Determine the (x, y) coordinate at the center of the cell enclosing the given text.  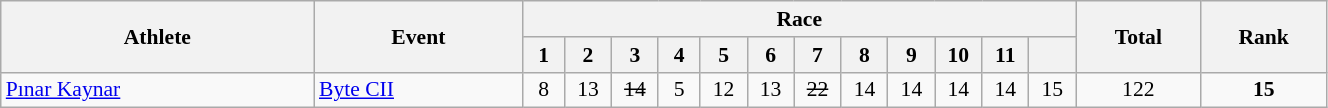
Pınar Kaynar (158, 90)
12 (724, 90)
Byte CII (418, 90)
Race (800, 19)
11 (1006, 55)
22 (818, 90)
1 (544, 55)
Total (1138, 36)
4 (679, 55)
10 (958, 55)
6 (770, 55)
2 (588, 55)
9 (912, 55)
122 (1138, 90)
Athlete (158, 36)
Rank (1264, 36)
3 (634, 55)
7 (818, 55)
Event (418, 36)
